Search for the cell housing the specified text and yield its [x, y] center coordinate. 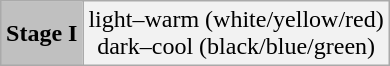
light–warm (white/yellow/red)dark–cool (black/blue/green) [236, 34]
Stage I [42, 34]
